Identify which cell holds the provided text, then report its [X, Y] central coordinate. 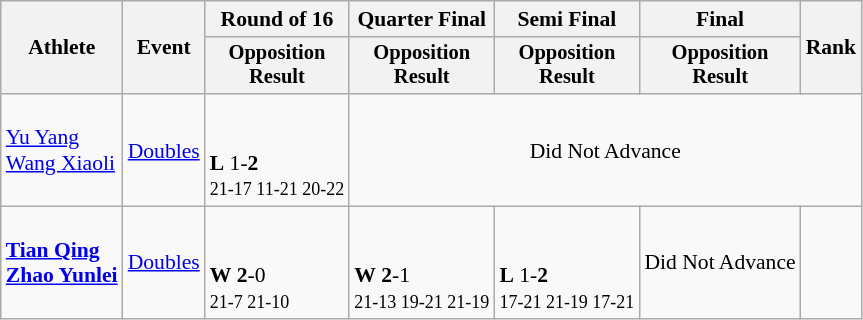
W 2-021-7 21-10 [277, 263]
Athlete [62, 48]
L 1-217-21 21-19 17-21 [566, 263]
Yu YangWang Xiaoli [62, 150]
Tian QingZhao Yunlei [62, 263]
W 2-121-13 19-21 21-19 [422, 263]
Event [164, 48]
Semi Final [566, 19]
Round of 16 [277, 19]
Rank [832, 48]
Final [720, 19]
L 1-221-17 11-21 20-22 [277, 150]
Quarter Final [422, 19]
